Search for the cell housing the specified text and yield its [X, Y] center coordinate. 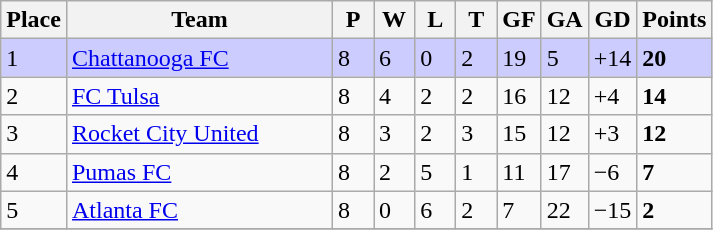
+14 [612, 58]
Pumas FC [199, 172]
W [394, 20]
16 [519, 96]
17 [564, 172]
+3 [612, 134]
FC Tulsa [199, 96]
15 [519, 134]
Atlanta FC [199, 210]
GA [564, 20]
+4 [612, 96]
L [436, 20]
T [476, 20]
Rocket City United [199, 134]
−6 [612, 172]
−15 [612, 210]
Chattanooga FC [199, 58]
19 [519, 58]
GD [612, 20]
Place [34, 20]
20 [674, 58]
14 [674, 96]
Points [674, 20]
P [354, 20]
22 [564, 210]
GF [519, 20]
11 [519, 172]
Team [199, 20]
